Determine the (X, Y) coordinate at the center of the cell enclosing the given text.  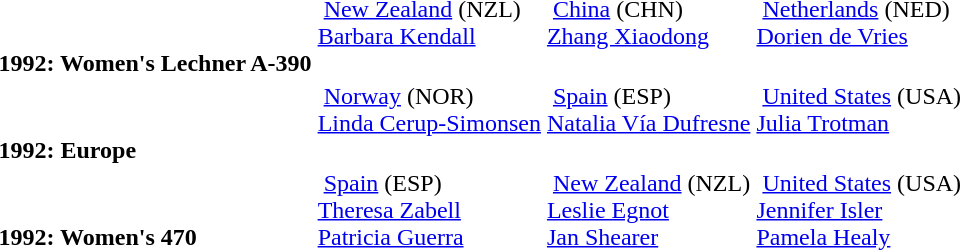
Norway (NOR)Linda Cerup-Simonsen (429, 123)
Spain (ESP)Natalia Vía Dufresne (648, 123)
